From the cell containing the given text, extract its center point as [X, Y] coordinate. 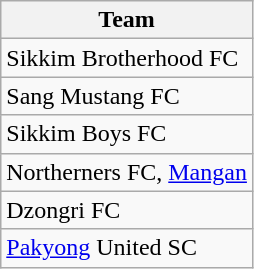
Sang Mustang FC [127, 96]
Northerners FC, Mangan [127, 172]
Dzongri FC [127, 210]
Sikkim Boys FC [127, 134]
Pakyong United SC [127, 248]
Sikkim Brotherhood FC [127, 58]
Team [127, 20]
